Detect which cell encompasses the target text, then output its (x, y) center coordinate. 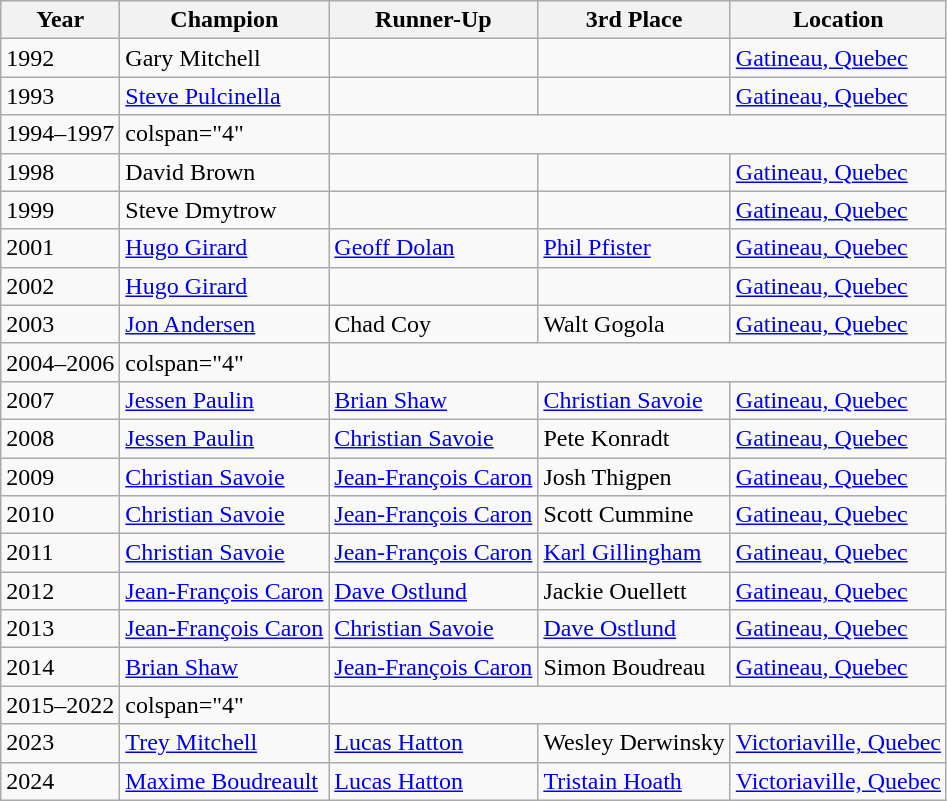
Josh Thigpen (634, 477)
2014 (60, 667)
Maxime Boudreault (224, 781)
Walt Gogola (634, 324)
2024 (60, 781)
Phil Pfister (634, 248)
1993 (60, 96)
Simon Boudreau (634, 667)
Runner-Up (434, 20)
Location (838, 20)
Steve Dmytrow (224, 210)
1998 (60, 172)
Champion (224, 20)
Chad Coy (434, 324)
Geoff Dolan (434, 248)
Steve Pulcinella (224, 96)
2023 (60, 743)
Pete Konradt (634, 438)
2015–2022 (60, 705)
2012 (60, 591)
2010 (60, 515)
Jon Andersen (224, 324)
2011 (60, 553)
2007 (60, 400)
David Brown (224, 172)
2001 (60, 248)
3rd Place (634, 20)
Trey Mitchell (224, 743)
Jackie Ouellett (634, 591)
1994–1997 (60, 134)
Wesley Derwinsky (634, 743)
2004–2006 (60, 362)
Year (60, 20)
2009 (60, 477)
Gary Mitchell (224, 58)
1992 (60, 58)
2002 (60, 286)
2003 (60, 324)
1999 (60, 210)
2013 (60, 629)
2008 (60, 438)
Karl Gillingham (634, 553)
Tristain Hoath (634, 781)
Scott Cummine (634, 515)
